Find where the given text appears and provide that cell's center as (x, y) coordinate. 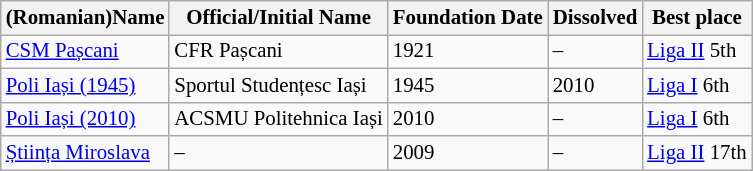
Foundation Date (468, 18)
Știința Miroslava (86, 153)
Official/Initial Name (278, 18)
Poli Iași (2010) (86, 119)
(Romanian)Name (86, 18)
2009 (468, 153)
Best place (697, 18)
Liga II 5th (697, 51)
ACSMU Politehnica Iași (278, 119)
CFR Pașcani (278, 51)
Sportul Studențesc Iași (278, 85)
CSM Pașcani (86, 51)
1921 (468, 51)
1945 (468, 85)
Dissolved (595, 18)
Poli Iași (1945) (86, 85)
Liga II 17th (697, 153)
